Return the [x, y] coordinate for the center point of the cell that contains the specified text.  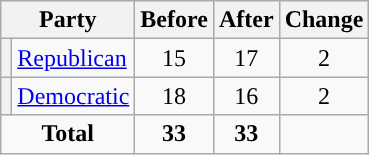
After [246, 20]
15 [174, 58]
Democratic [74, 96]
16 [246, 96]
18 [174, 96]
Party [68, 20]
Before [174, 20]
Change [324, 20]
Total [68, 134]
17 [246, 58]
Republican [74, 58]
